Provide the (x, y) coordinate of the cell's center where the given text is located.  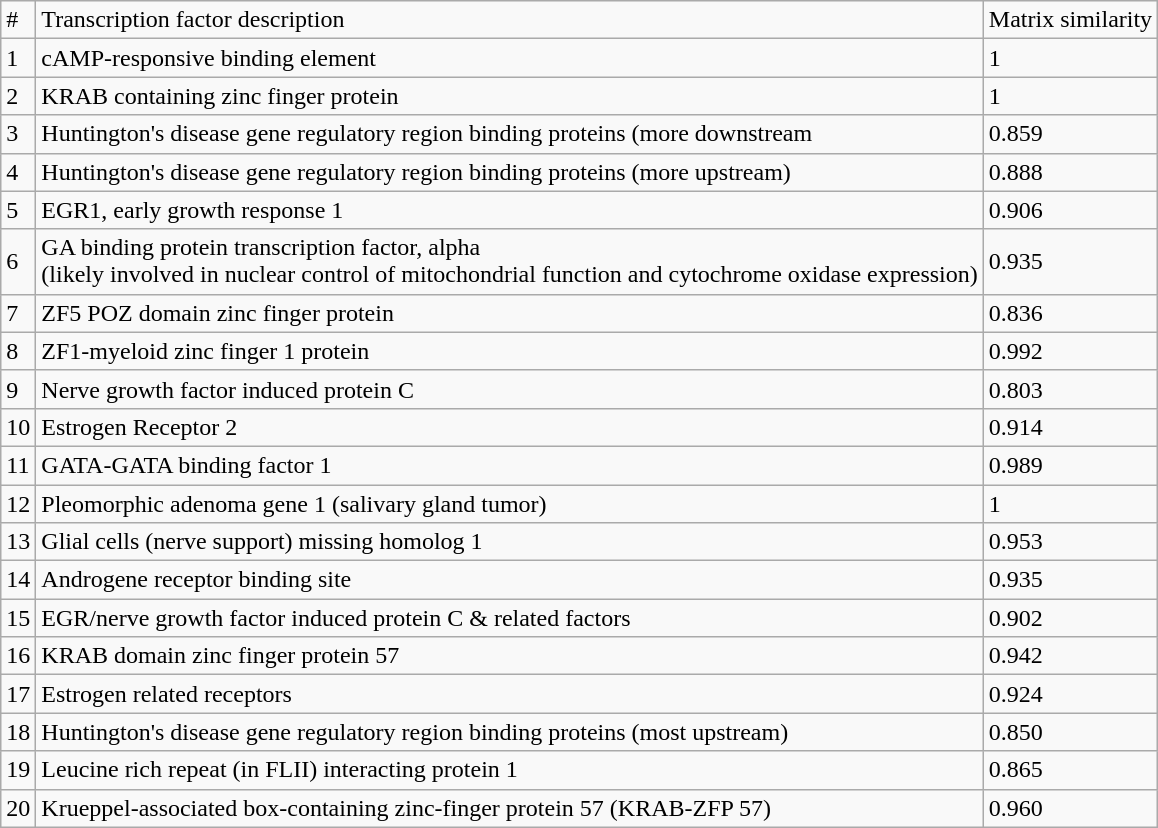
EGR/nerve growth factor induced protein C & related factors (510, 618)
4 (18, 172)
Leucine rich repeat (in FLII) interacting protein 1 (510, 770)
ZF1-myeloid zinc finger 1 protein (510, 351)
0.902 (1070, 618)
11 (18, 465)
KRAB containing zinc finger protein (510, 96)
Nerve growth factor induced protein C (510, 389)
Huntington's disease gene regulatory region binding proteins (more upstream) (510, 172)
Estrogen related receptors (510, 694)
0.989 (1070, 465)
5 (18, 210)
0.953 (1070, 542)
ZF5 POZ domain zinc finger protein (510, 313)
Huntington's disease gene regulatory region binding proteins (more downstream (510, 134)
15 (18, 618)
0.888 (1070, 172)
Glial cells (nerve support) missing homolog 1 (510, 542)
Pleomorphic adenoma gene 1 (salivary gland tumor) (510, 503)
13 (18, 542)
17 (18, 694)
8 (18, 351)
20 (18, 808)
14 (18, 580)
Androgene receptor binding site (510, 580)
10 (18, 427)
16 (18, 656)
0.803 (1070, 389)
19 (18, 770)
KRAB domain zinc finger protein 57 (510, 656)
# (18, 20)
0.836 (1070, 313)
0.859 (1070, 134)
cAMP-responsive binding element (510, 58)
0.850 (1070, 732)
Transcription factor description (510, 20)
9 (18, 389)
0.865 (1070, 770)
Krueppel-associated box-containing zinc-finger protein 57 (KRAB-ZFP 57) (510, 808)
12 (18, 503)
0.914 (1070, 427)
GA binding protein transcription factor, alpha(likely involved in nuclear control of mitochondrial function and cytochrome oxidase expression) (510, 262)
EGR1, early growth response 1 (510, 210)
GATA-GATA binding factor 1 (510, 465)
6 (18, 262)
18 (18, 732)
Matrix similarity (1070, 20)
0.942 (1070, 656)
0.924 (1070, 694)
7 (18, 313)
0.960 (1070, 808)
Huntington's disease gene regulatory region binding proteins (most upstream) (510, 732)
0.906 (1070, 210)
3 (18, 134)
2 (18, 96)
0.992 (1070, 351)
Estrogen Receptor 2 (510, 427)
